Extract the (x, y) coordinate from the center of the cell holding the provided text.  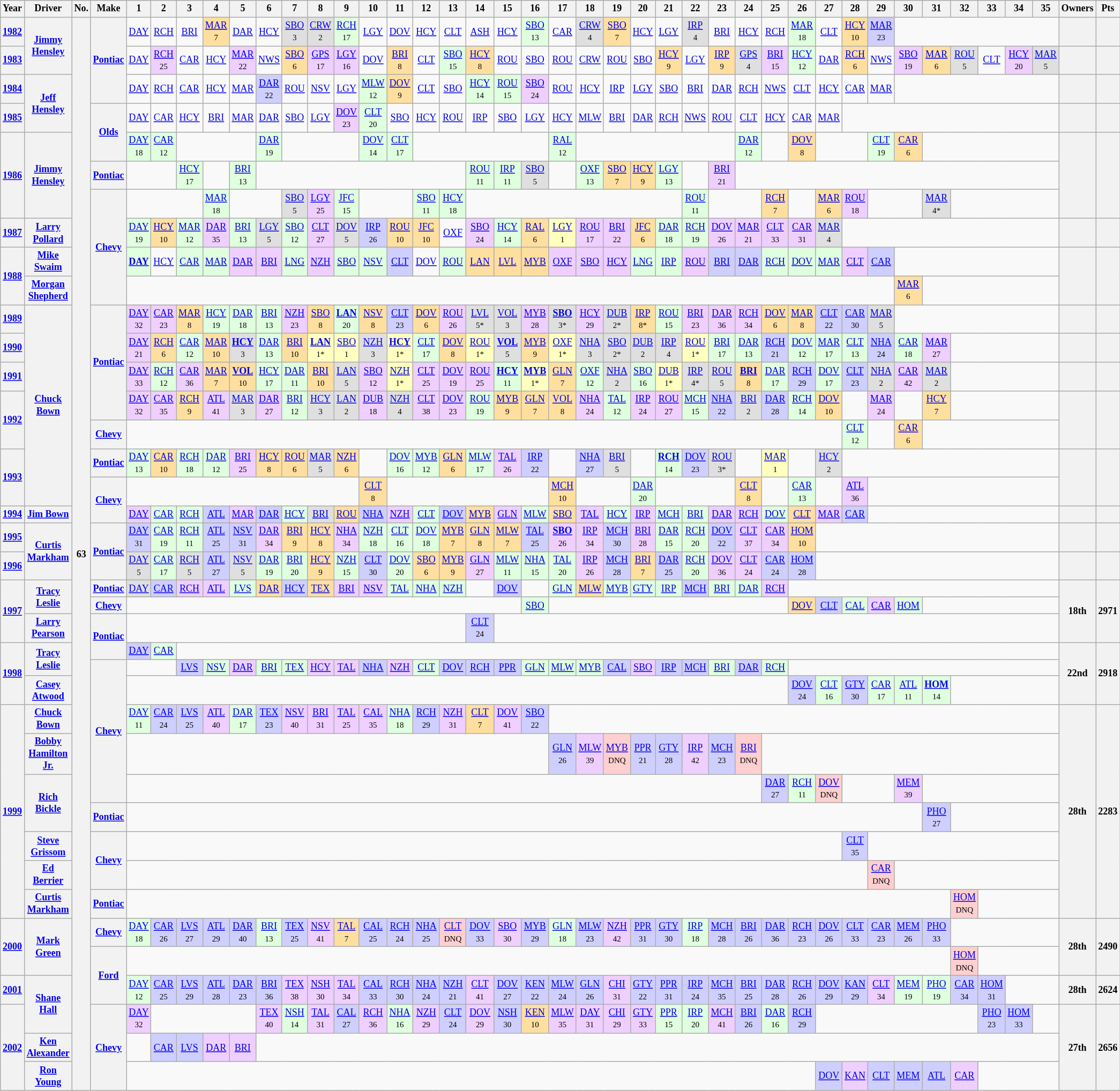
KAN29 (855, 990)
DAR22 (269, 89)
12 (426, 9)
DOV33 (480, 932)
BRI15 (775, 61)
Olds (108, 132)
DOV36 (722, 566)
GTY33 (643, 1019)
PPR21 (643, 754)
MAR4 (829, 233)
HOM14 (937, 690)
MLW7 (507, 537)
SBO2* (617, 348)
Mark Green (48, 946)
MEM39 (908, 789)
MAR24 (881, 406)
MLW23 (589, 932)
GTY (643, 588)
GPS4 (749, 61)
DUB2* (617, 319)
2 (164, 9)
1998 (13, 674)
2918 (1108, 674)
MAR1 (775, 463)
CAR13 (802, 492)
No. (81, 9)
OXF1* (563, 348)
MLW24 (563, 990)
NZH3 (373, 348)
BRI23 (696, 319)
ROU27 (669, 406)
MEM26 (908, 932)
CLT30 (373, 566)
SBO26 (563, 537)
LVS25 (190, 719)
DAR20 (643, 492)
2490 (1108, 946)
HCY11 (507, 377)
CAR35 (164, 406)
MAR2 (937, 377)
LGY13 (669, 175)
14 (480, 9)
DAR25 (669, 566)
CAL35 (373, 719)
NZH23 (295, 319)
IRP9 (722, 61)
CRW (589, 61)
NHA15 (535, 566)
PHO27 (937, 817)
NHA22 (722, 406)
HCY20 (1019, 61)
RCH25 (164, 61)
25 (775, 9)
CLT27 (320, 233)
GLN27 (480, 566)
29 (881, 9)
MAR23 (881, 32)
BRI20 (295, 566)
ROU6 (295, 463)
IRP42 (696, 754)
RAL12 (563, 147)
CRW2 (320, 32)
BRI21 (722, 175)
CLT12 (855, 434)
34 (1019, 9)
MAR3 (243, 406)
SBO3 (295, 32)
1992 (13, 420)
NHA18 (400, 719)
GLN6 (453, 463)
NZH1* (400, 377)
1996 (13, 566)
CHI31 (617, 990)
RCH7 (775, 204)
1997 (13, 611)
RCH21 (775, 348)
ROU18 (855, 204)
ATL27 (216, 566)
SBO13 (535, 32)
RCH26 (802, 990)
DAY21 (139, 348)
32 (965, 9)
27th (1077, 1047)
2001 (13, 990)
MLW11 (507, 566)
Casey Atwood (48, 690)
LAN2 (347, 406)
20 (643, 9)
CAR25 (164, 990)
CLT20 (373, 118)
DOV14 (373, 147)
MAR4* (937, 204)
HCY12 (802, 61)
CRW4 (589, 32)
DAR15 (669, 537)
BRI17 (722, 348)
9 (347, 9)
DOV9 (400, 89)
21 (669, 9)
1989 (13, 319)
MYB1* (535, 377)
HOM (908, 606)
DAY11 (139, 719)
Year (13, 9)
MAR17 (829, 348)
NHA16 (400, 1019)
HCY7 (937, 406)
DOV27 (507, 990)
HOM31 (991, 990)
LGY25 (320, 204)
CAR30 (855, 319)
SBO11 (426, 204)
TAL20 (563, 566)
MCH30 (617, 537)
1985 (13, 118)
CAL33 (373, 990)
7 (295, 9)
1999 (13, 811)
NZH4 (400, 406)
TEX23 (269, 719)
CAR31 (802, 233)
NZH15 (347, 566)
30 (908, 9)
HCY19 (216, 319)
DAR11 (295, 377)
IRP34 (589, 537)
Owners (1077, 9)
2283 (1108, 811)
RCH9 (190, 406)
11 (400, 9)
NZH29 (426, 1019)
18 (589, 9)
CLT34 (881, 990)
TAL12 (617, 406)
27 (829, 9)
BRI31 (320, 719)
IRP8* (643, 319)
CLT41 (480, 990)
LAN1* (320, 348)
2000 (13, 946)
TAL31 (320, 1019)
ASH (480, 32)
CLT19 (881, 147)
NZH6 (347, 463)
MYB12 (426, 463)
GLN8 (480, 537)
DOV41 (507, 719)
RCH36 (373, 1019)
CLT7 (480, 719)
1983 (13, 61)
HCY2 (829, 463)
MLW39 (589, 754)
TAL34 (347, 990)
BRI12 (295, 406)
CLTDNQ (453, 932)
DOV22 (722, 537)
BRI22 (617, 233)
DOV5 (347, 233)
SBO16 (643, 377)
2971 (1108, 611)
HOM28 (802, 566)
CLT38 (426, 406)
NSV41 (320, 932)
DOV12 (802, 348)
LAN (480, 261)
TEX38 (295, 990)
HCY29 (589, 319)
ATL41 (216, 406)
RCH23 (802, 932)
LGY1 (563, 233)
DAR35 (216, 233)
GTY28 (669, 754)
Jeff Hensley (48, 103)
Ford (108, 975)
31 (937, 9)
RCH18 (190, 463)
LVL (507, 261)
HCY1* (400, 348)
MLW12 (373, 89)
MYB28 (535, 319)
CAR10 (164, 463)
NSV8 (373, 319)
DOV18 (426, 537)
CAR19 (164, 537)
OXF12 (589, 377)
RCH30 (400, 990)
HOM10 (802, 537)
MAR22 (243, 61)
DAY13 (139, 463)
DAY19 (139, 233)
1984 (13, 89)
RCH24 (400, 932)
NHA3 (589, 348)
MLW35 (563, 1019)
VOL5 (507, 348)
NZH31 (453, 719)
1995 (13, 537)
PPR15 (669, 1019)
DOV20 (400, 566)
RCH12 (164, 377)
17 (563, 9)
8 (320, 9)
3 (190, 9)
NZH42 (617, 932)
1987 (13, 233)
MAR10 (216, 348)
ROU3* (722, 463)
ATL25 (216, 537)
ROU25 (480, 377)
RCH19 (696, 233)
CLT35 (855, 846)
LVL5* (480, 319)
IRP20 (696, 1019)
MCH15 (696, 406)
OXF13 (589, 175)
22 (696, 9)
BRI9 (295, 537)
5 (243, 9)
CLT25 (426, 377)
RCH34 (749, 319)
DAR40 (243, 932)
CAL27 (347, 1019)
SBO8 (320, 319)
IRP18 (696, 932)
DAR16 (775, 1019)
JFC10 (426, 233)
Larry Pearson (48, 628)
MYB7 (453, 537)
Ron Young (48, 1076)
DOVDNQ (829, 789)
DOV19 (453, 377)
CLT13 (855, 348)
NSV40 (295, 719)
2002 (13, 1047)
NHA25 (426, 932)
DOV24 (802, 690)
MCH35 (722, 990)
IRP11 (507, 175)
1986 (13, 176)
CLT37 (749, 537)
ROU19 (480, 406)
DUB2 (643, 348)
DOV10 (829, 406)
HOM33 (1019, 1019)
KEN10 (535, 1019)
DAY5 (139, 566)
MYBDNQ (617, 754)
4 (216, 9)
ATL11 (908, 690)
19 (617, 9)
1988 (13, 275)
VOL10 (243, 377)
1 (139, 9)
10 (373, 9)
KAN (855, 1076)
IRP22 (535, 463)
NHA34 (347, 537)
DOV17 (829, 377)
CLT22 (829, 319)
PHO19 (937, 990)
PHO33 (937, 932)
DUB18 (373, 406)
1994 (13, 514)
35 (1046, 9)
CAL25 (373, 932)
DAR34 (269, 537)
GTY22 (643, 990)
SBO30 (507, 932)
RCH17 (347, 32)
NZH21 (453, 990)
2656 (1108, 1047)
LGY5 (269, 233)
SBO19 (908, 61)
MEM (908, 1076)
1993 (13, 477)
MCH41 (722, 1019)
15 (507, 9)
ATL36 (855, 492)
SBO3* (563, 319)
KEN22 (535, 990)
Steve Grissom (48, 846)
16 (535, 9)
NSV5 (243, 566)
BRI36 (269, 990)
JFC15 (347, 204)
CARDNQ (881, 875)
LGY16 (347, 61)
MAR27 (937, 348)
NZH18 (373, 537)
BRI7 (643, 566)
NSH14 (295, 1019)
Jim Bown (48, 514)
PHO23 (991, 1019)
28 (855, 9)
JFC6 (643, 233)
MYB29 (535, 932)
22nd (1077, 674)
33 (991, 9)
VOL8 (563, 406)
NHA27 (589, 463)
CAR18 (908, 348)
Ed Berrier (48, 875)
TEX25 (295, 932)
1991 (13, 377)
MLW17 (480, 463)
LAN5 (347, 377)
ATL29 (216, 932)
CAR36 (190, 377)
MCH23 (722, 754)
DAY12 (139, 990)
26 (802, 9)
2624 (1108, 990)
Morgan Shepherd (48, 290)
DOV16 (400, 463)
TAL7 (347, 932)
Larry Pollard (48, 233)
ATL28 (216, 990)
BRI2 (749, 406)
SBO15 (453, 61)
Driver (48, 9)
Pts (1108, 9)
RAL6 (535, 233)
LVS27 (190, 932)
DUB1* (669, 377)
TEX40 (269, 1019)
Rich Bickle (48, 803)
1982 (13, 32)
MCH10 (563, 492)
RCH5 (190, 566)
MAR21 (749, 233)
NSV31 (243, 537)
CHI29 (617, 1019)
ROU26 (453, 319)
SBO22 (535, 719)
24 (749, 9)
GLN18 (563, 932)
CAR42 (908, 377)
18th (1077, 611)
DAR23 (243, 990)
DAY33 (139, 377)
1990 (13, 348)
PPR (507, 668)
TAL26 (507, 463)
Bobby Hamilton Jr. (48, 754)
SBO1 (347, 348)
CAR26 (164, 932)
MEM19 (908, 990)
13 (453, 9)
LAN20 (347, 319)
ATL40 (216, 719)
Ken Alexander (48, 1048)
LVS29 (190, 990)
IRP4* (696, 377)
ROU10 (400, 233)
BRI28 (643, 537)
VOL3 (507, 319)
63 (81, 554)
GPS17 (320, 61)
BRIDNQ (749, 754)
Shane Hall (48, 1004)
6 (269, 9)
Make (108, 9)
BRI5 (617, 463)
Mike Swaim (48, 261)
23 (722, 9)
MAR12 (190, 233)
HCY18 (453, 204)
ROU17 (589, 233)
